Identify which cell holds the provided text, then report its (x, y) central coordinate. 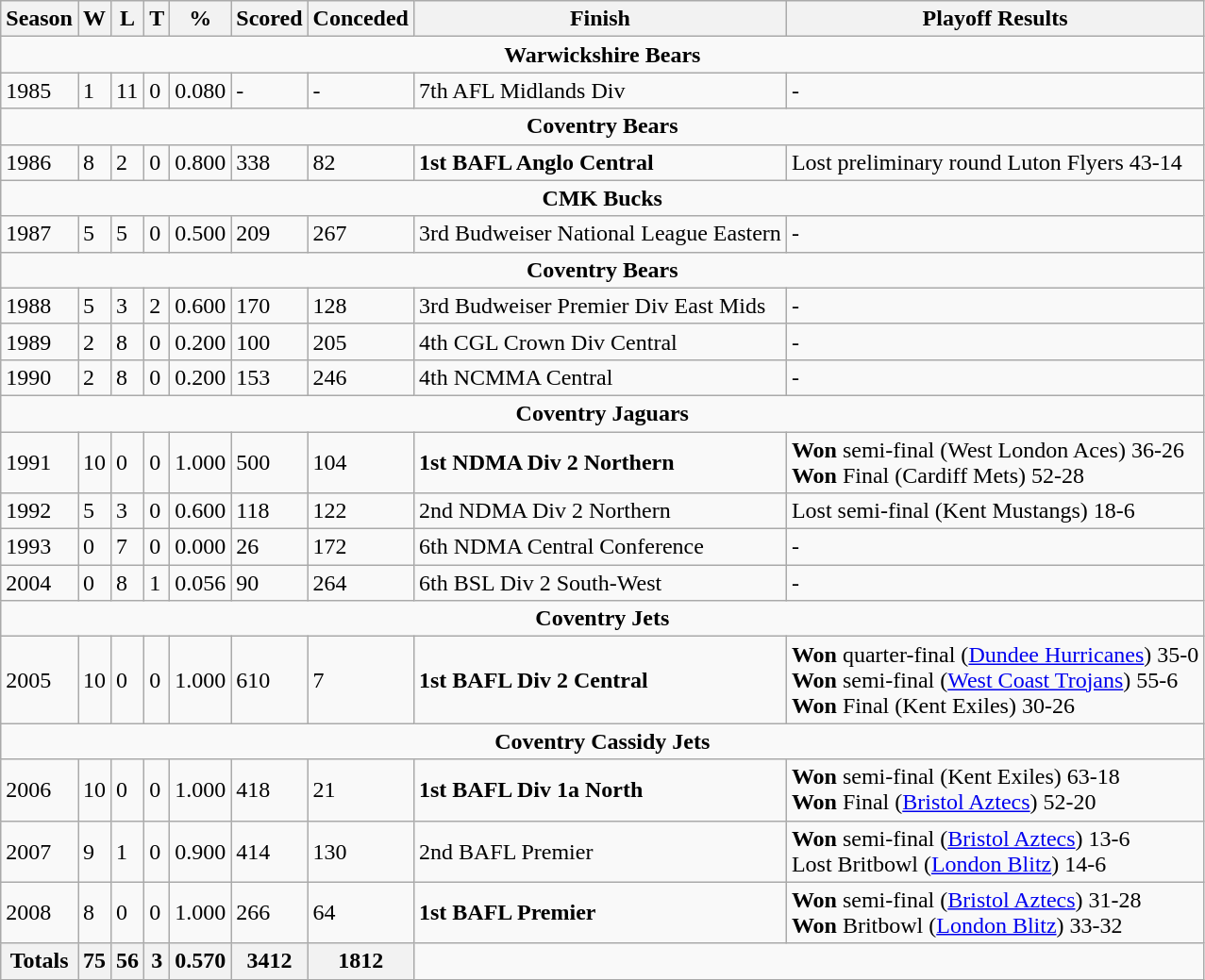
Coventry Jets (602, 619)
122 (360, 511)
Totals (40, 961)
Won quarter-final (Dundee Hurricanes) 35-0 Won semi-final (West Coast Trojans) 55-6 Won Final (Kent Exiles) 30-26 (995, 680)
3rd Budweiser National League Eastern (600, 234)
209 (270, 234)
4th NCMMA Central (600, 377)
2005 (40, 680)
Lost semi-final (Kent Mustangs) 18-6 (995, 511)
7th AFL Midlands Div (600, 91)
0.080 (200, 91)
266 (270, 913)
75 (94, 961)
264 (360, 583)
Coventry Cassidy Jets (602, 741)
0.500 (200, 234)
2nd NDMA Div 2 Northern (600, 511)
Lost preliminary round Luton Flyers 43-14 (995, 162)
Conceded (360, 19)
2004 (40, 583)
90 (270, 583)
338 (270, 162)
130 (360, 851)
Won semi-final (West London Aces) 36-26 Won Final (Cardiff Mets) 52-28 (995, 462)
0.800 (200, 162)
4th CGL Crown Div Central (600, 341)
1993 (40, 547)
Scored (270, 19)
1st BAFL Premier (600, 913)
11 (128, 91)
500 (270, 462)
21 (360, 790)
0.056 (200, 583)
1st BAFL Anglo Central (600, 162)
414 (270, 851)
T (157, 19)
% (200, 19)
3rd Budweiser Premier Div East Mids (600, 306)
Won semi-final (Bristol Aztecs) 31-28 Won Britbowl (London Blitz) 33-32 (995, 913)
2nd BAFL Premier (600, 851)
6th NDMA Central Conference (600, 547)
128 (360, 306)
Season (40, 19)
Coventry Jaguars (602, 413)
26 (270, 547)
L (128, 19)
1985 (40, 91)
1987 (40, 234)
0.570 (200, 961)
W (94, 19)
CMK Bucks (602, 198)
56 (128, 961)
1991 (40, 462)
1812 (360, 961)
1988 (40, 306)
118 (270, 511)
1989 (40, 341)
6th BSL Div 2 South-West (600, 583)
100 (270, 341)
1986 (40, 162)
170 (270, 306)
267 (360, 234)
153 (270, 377)
205 (360, 341)
610 (270, 680)
1st BAFL Div 1a North (600, 790)
64 (360, 913)
2008 (40, 913)
418 (270, 790)
246 (360, 377)
Playoff Results (995, 19)
Finish (600, 19)
3412 (270, 961)
2007 (40, 851)
Won semi-final (Bristol Aztecs) 13-6 Lost Britbowl (London Blitz) 14-6 (995, 851)
1990 (40, 377)
82 (360, 162)
9 (94, 851)
1st NDMA Div 2 Northern (600, 462)
1st BAFL Div 2 Central (600, 680)
0.900 (200, 851)
Won semi-final (Kent Exiles) 63-18 Won Final (Bristol Aztecs) 52-20 (995, 790)
0.000 (200, 547)
104 (360, 462)
172 (360, 547)
Warwickshire Bears (602, 55)
2006 (40, 790)
1992 (40, 511)
